Identify which cell holds the provided text, then report its (x, y) central coordinate. 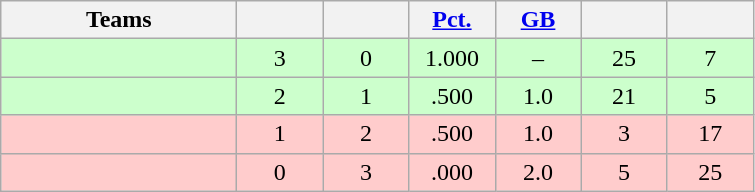
– (538, 58)
7 (710, 58)
2.0 (538, 172)
1.000 (452, 58)
Teams (119, 20)
17 (710, 134)
GB (538, 20)
Pct. (452, 20)
.000 (452, 172)
21 (624, 96)
